Provide the (x, y) coordinate of the cell's center where the given text is located.  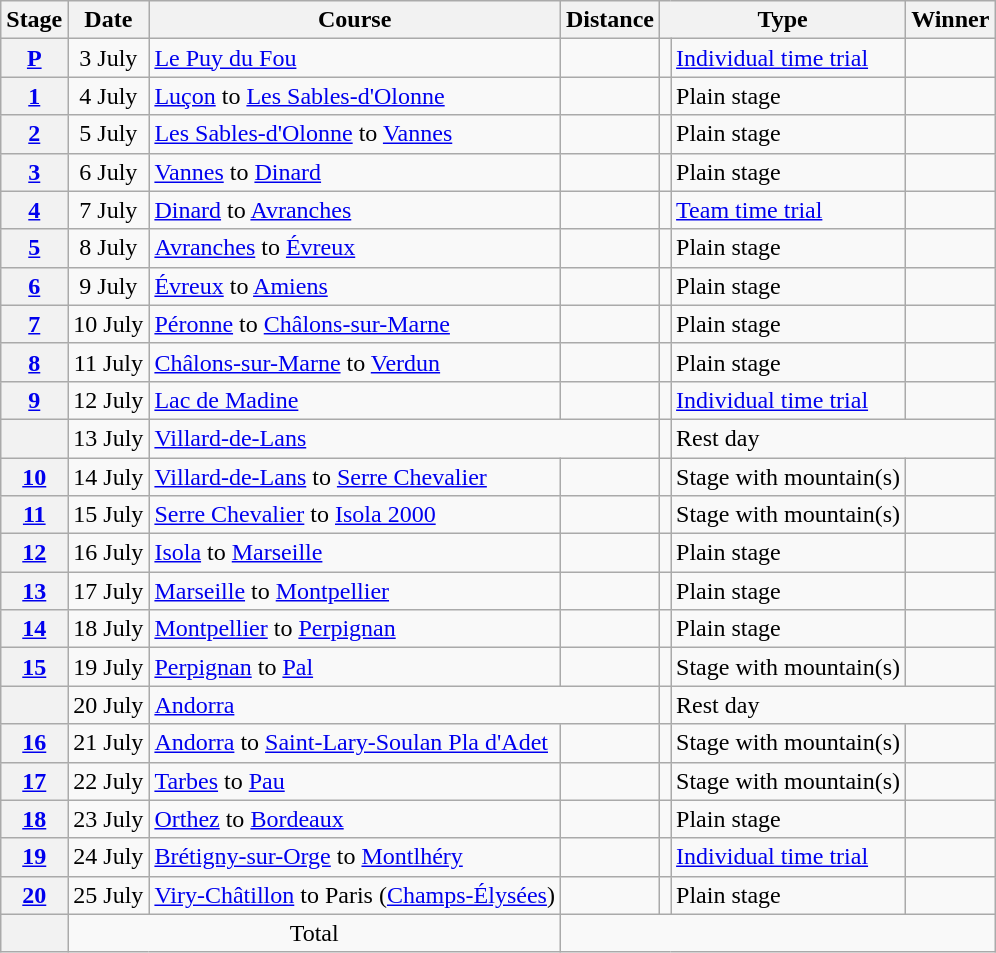
Isola to Marseille (355, 553)
12 (34, 553)
P (34, 58)
9 (34, 400)
19 July (108, 667)
22 July (108, 781)
Vannes to Dinard (355, 172)
10 July (108, 324)
Avranches to Évreux (355, 248)
3 July (108, 58)
Brétigny-sur-Orge to Montlhéry (355, 857)
Orthez to Bordeaux (355, 819)
Châlons-sur-Marne to Verdun (355, 362)
Les Sables-d'Olonne to Vannes (355, 134)
11 July (108, 362)
Team time trial (788, 210)
3 (34, 172)
15 July (108, 515)
Winner (950, 20)
Luçon to Les Sables-d'Olonne (355, 96)
9 July (108, 286)
Villard-de-Lans to Serre Chevalier (355, 477)
15 (34, 667)
23 July (108, 819)
6 July (108, 172)
4 (34, 210)
10 (34, 477)
Date (108, 20)
Perpignan to Pal (355, 667)
Andorra (404, 705)
Le Puy du Fou (355, 58)
Distance (610, 20)
Stage (34, 20)
Lac de Madine (355, 400)
8 July (108, 248)
7 (34, 324)
Villard-de-Lans (404, 438)
20 (34, 895)
18 July (108, 629)
14 (34, 629)
Tarbes to Pau (355, 781)
6 (34, 286)
7 July (108, 210)
Évreux to Amiens (355, 286)
20 July (108, 705)
18 (34, 819)
Montpellier to Perpignan (355, 629)
Péronne to Châlons-sur-Marne (355, 324)
5 (34, 248)
24 July (108, 857)
4 July (108, 96)
1 (34, 96)
Course (355, 20)
17 July (108, 591)
Andorra to Saint-Lary-Soulan Pla d'Adet (355, 743)
14 July (108, 477)
25 July (108, 895)
17 (34, 781)
21 July (108, 743)
Type (783, 20)
Total (314, 933)
8 (34, 362)
Dinard to Avranches (355, 210)
19 (34, 857)
13 (34, 591)
Serre Chevalier to Isola 2000 (355, 515)
Viry-Châtillon to Paris (Champs-Élysées) (355, 895)
16 July (108, 553)
Marseille to Montpellier (355, 591)
2 (34, 134)
13 July (108, 438)
5 July (108, 134)
16 (34, 743)
11 (34, 515)
12 July (108, 400)
